For the text-containing cell, return its midpoint in (X, Y) coordinate format. 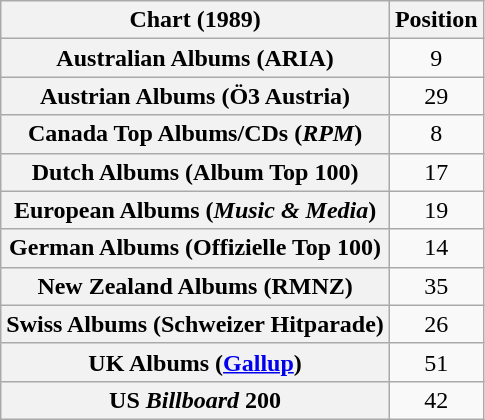
New Zealand Albums (RMNZ) (196, 286)
9 (436, 58)
Canada Top Albums/CDs (RPM) (196, 134)
UK Albums (Gallup) (196, 362)
Australian Albums (ARIA) (196, 58)
US Billboard 200 (196, 400)
19 (436, 210)
Chart (1989) (196, 20)
14 (436, 248)
Dutch Albums (Album Top 100) (196, 172)
35 (436, 286)
51 (436, 362)
29 (436, 96)
European Albums (Music & Media) (196, 210)
26 (436, 324)
17 (436, 172)
Austrian Albums (Ö3 Austria) (196, 96)
42 (436, 400)
8 (436, 134)
Position (436, 20)
Swiss Albums (Schweizer Hitparade) (196, 324)
German Albums (Offizielle Top 100) (196, 248)
